Return the [x, y] coordinate for the center point of the cell that contains the specified text.  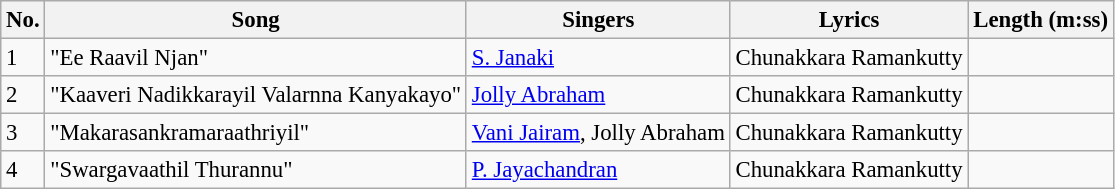
"Makarasankramaraathriyil" [256, 133]
2 [23, 95]
Jolly Abraham [598, 95]
"Ee Raavil Njan" [256, 58]
No. [23, 20]
"Swargavaathil Thurannu" [256, 170]
Song [256, 20]
Vani Jairam, Jolly Abraham [598, 133]
Singers [598, 20]
Lyrics [849, 20]
1 [23, 58]
"Kaaveri Nadikkarayil Valarnna Kanyakayo" [256, 95]
S. Janaki [598, 58]
4 [23, 170]
P. Jayachandran [598, 170]
3 [23, 133]
Length (m:ss) [1040, 20]
